Search for the cell housing the specified text and yield its (X, Y) center coordinate. 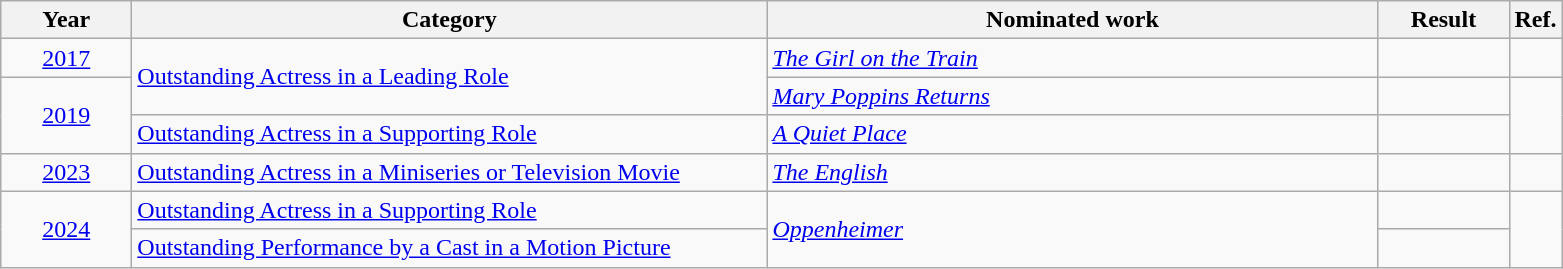
Outstanding Performance by a Cast in a Motion Picture (450, 248)
A Quiet Place (1072, 134)
Ref. (1536, 20)
2017 (66, 58)
2023 (66, 172)
Mary Poppins Returns (1072, 96)
Category (450, 20)
Year (66, 20)
Oppenheimer (1072, 229)
Nominated work (1072, 20)
Result (1444, 20)
The Girl on the Train (1072, 58)
Outstanding Actress in a Leading Role (450, 77)
2024 (66, 229)
Outstanding Actress in a Miniseries or Television Movie (450, 172)
2019 (66, 115)
The English (1072, 172)
